Pinpoint the cell where the given text exists, returning its [x, y] midpoint coordinate. 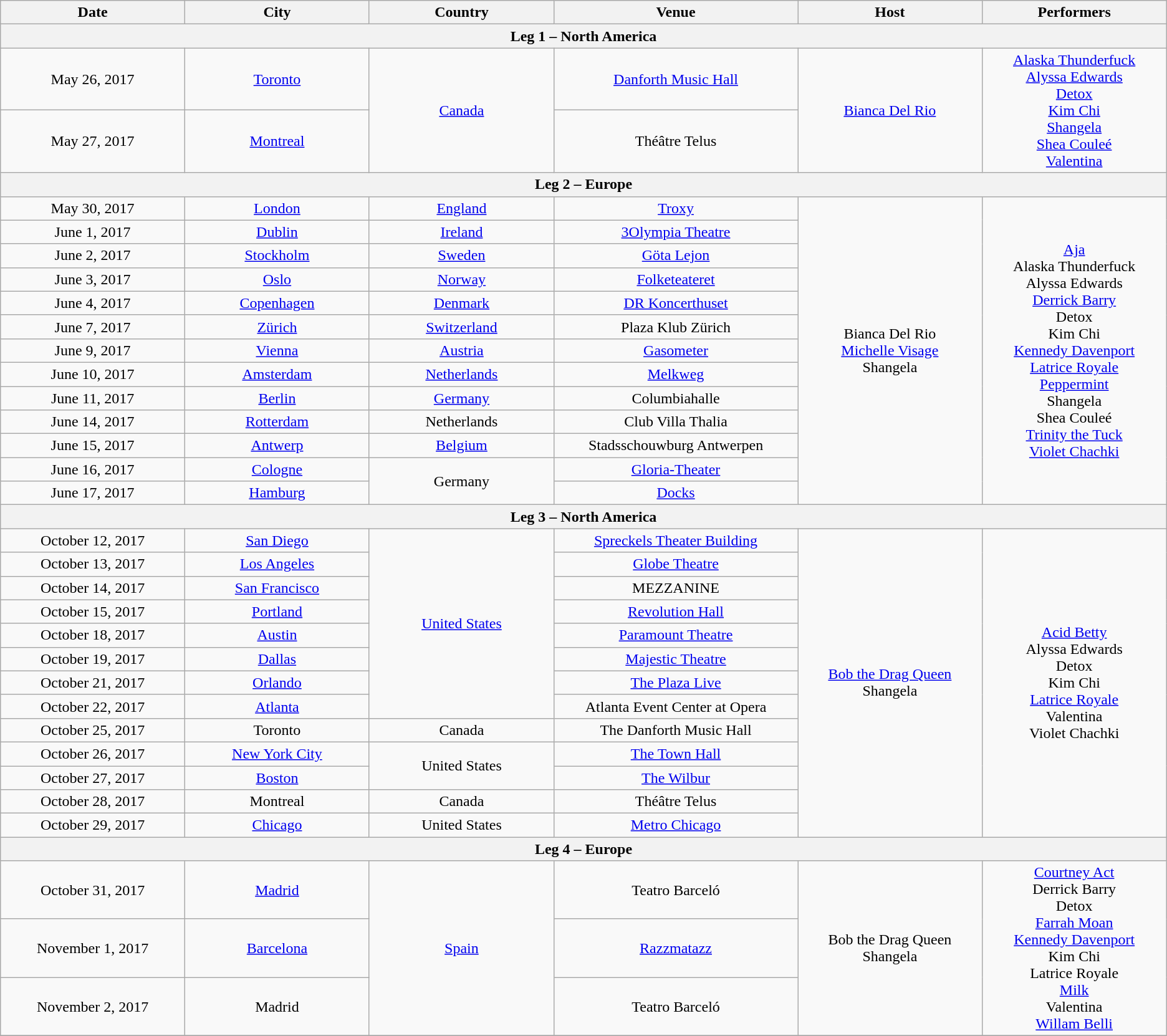
Plaza Klub Zürich [676, 327]
Revolution Hall [676, 612]
June 4, 2017 [93, 303]
3Olympia Theatre [676, 232]
Dublin [277, 232]
Venue [676, 12]
New York City [277, 754]
Gasometer [676, 350]
The Plaza Live [676, 683]
City [277, 12]
MEZZANINE [676, 588]
Switzerland [461, 327]
October 26, 2017 [93, 754]
Folketeateret [676, 279]
Razzmatazz [676, 948]
June 17, 2017 [93, 493]
Docks [676, 493]
Berlin [277, 398]
Sweden [461, 256]
June 9, 2017 [93, 350]
Hamburg [277, 493]
Spreckels Theater Building [676, 540]
October 21, 2017 [93, 683]
Vienna [277, 350]
May 30, 2017 [93, 208]
Paramount Theatre [676, 635]
October 28, 2017 [93, 802]
DR Koncerthuset [676, 303]
Columbiahalle [676, 398]
June 16, 2017 [93, 469]
Host [890, 12]
October 27, 2017 [93, 777]
Zürich [277, 327]
England [461, 208]
October 31, 2017 [93, 890]
Bianca Del Rio [890, 110]
November 2, 2017 [93, 1007]
Majestic Theatre [676, 659]
Leg 4 – Europe [583, 849]
Norway [461, 279]
Copenhagen [277, 303]
Göta Lejon [676, 256]
June 2, 2017 [93, 256]
London [277, 208]
Country [461, 12]
June 15, 2017 [93, 446]
Date [93, 12]
October 12, 2017 [93, 540]
May 26, 2017 [93, 79]
Danforth Music Hall [676, 79]
Chicago [277, 825]
Performers [1074, 12]
Amsterdam [277, 374]
Leg 3 – North America [583, 517]
Metro Chicago [676, 825]
Ireland [461, 232]
Orlando [277, 683]
Antwerp [277, 446]
Stadsschouwburg Antwerpen [676, 446]
Cologne [277, 469]
Barcelona [277, 948]
Spain [461, 949]
October 22, 2017 [93, 706]
Oslo [277, 279]
Leg 1 – North America [583, 36]
Alaska ThunderfuckAlyssa EdwardsDetoxKim ChiShangelaShea CouleéValentina [1074, 110]
Portland [277, 612]
November 1, 2017 [93, 948]
Atlanta [277, 706]
Boston [277, 777]
June 11, 2017 [93, 398]
Denmark [461, 303]
October 19, 2017 [93, 659]
Globe Theatre [676, 564]
Stockholm [277, 256]
October 25, 2017 [93, 730]
June 7, 2017 [93, 327]
Courtney ActDerrick BarryDetoxFarrah MoanKennedy DavenportKim ChiLatrice RoyaleMilkValentinaWillam Belli [1074, 949]
Austin [277, 635]
Austria [461, 350]
Troxy [676, 208]
October 13, 2017 [93, 564]
June 3, 2017 [93, 279]
Acid BettyAlyssa EdwardsDetoxKim ChiLatrice RoyaleValentinaViolet Chachki [1074, 683]
Melkweg [676, 374]
The Wilbur [676, 777]
Gloria-Theater [676, 469]
Belgium [461, 446]
Dallas [277, 659]
Los Angeles [277, 564]
June 1, 2017 [93, 232]
October 18, 2017 [93, 635]
Club Villa Thalia [676, 422]
The Town Hall [676, 754]
San Francisco [277, 588]
May 27, 2017 [93, 141]
June 14, 2017 [93, 422]
October 15, 2017 [93, 612]
October 29, 2017 [93, 825]
Leg 2 – Europe [583, 185]
Bianca Del RioMichelle VisageShangela [890, 350]
Atlanta Event Center at Opera [676, 706]
October 14, 2017 [93, 588]
San Diego [277, 540]
The Danforth Music Hall [676, 730]
Rotterdam [277, 422]
June 10, 2017 [93, 374]
